Return the [x, y] coordinate for the center point of the cell that contains the specified text.  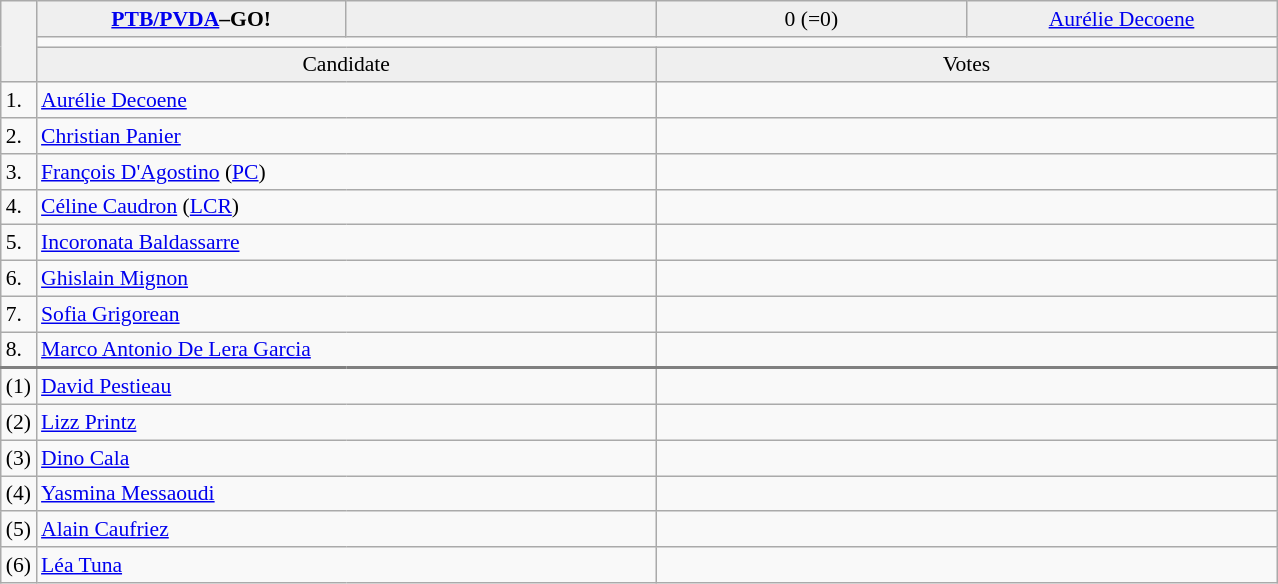
5. [18, 243]
Dino Cala [346, 458]
Votes [966, 65]
Christian Panier [346, 136]
(5) [18, 530]
Céline Caudron (LCR) [346, 207]
1. [18, 101]
Marco Antonio De Lera Garcia [346, 350]
(4) [18, 494]
0 (=0) [811, 19]
(1) [18, 386]
Ghislain Mignon [346, 279]
3. [18, 172]
2. [18, 136]
Incoronata Baldassarre [346, 243]
(3) [18, 458]
François D'Agostino (PC) [346, 172]
David Pestieau [346, 386]
8. [18, 350]
Léa Tuna [346, 565]
Sofia Grigorean [346, 314]
Candidate [346, 65]
4. [18, 207]
(2) [18, 423]
Lizz Printz [346, 423]
Yasmina Messaoudi [346, 494]
PTB/PVDA–GO! [191, 19]
(6) [18, 565]
7. [18, 314]
Alain Caufriez [346, 530]
6. [18, 279]
